Determine the [X, Y] coordinate at the center of the cell enclosing the given text.  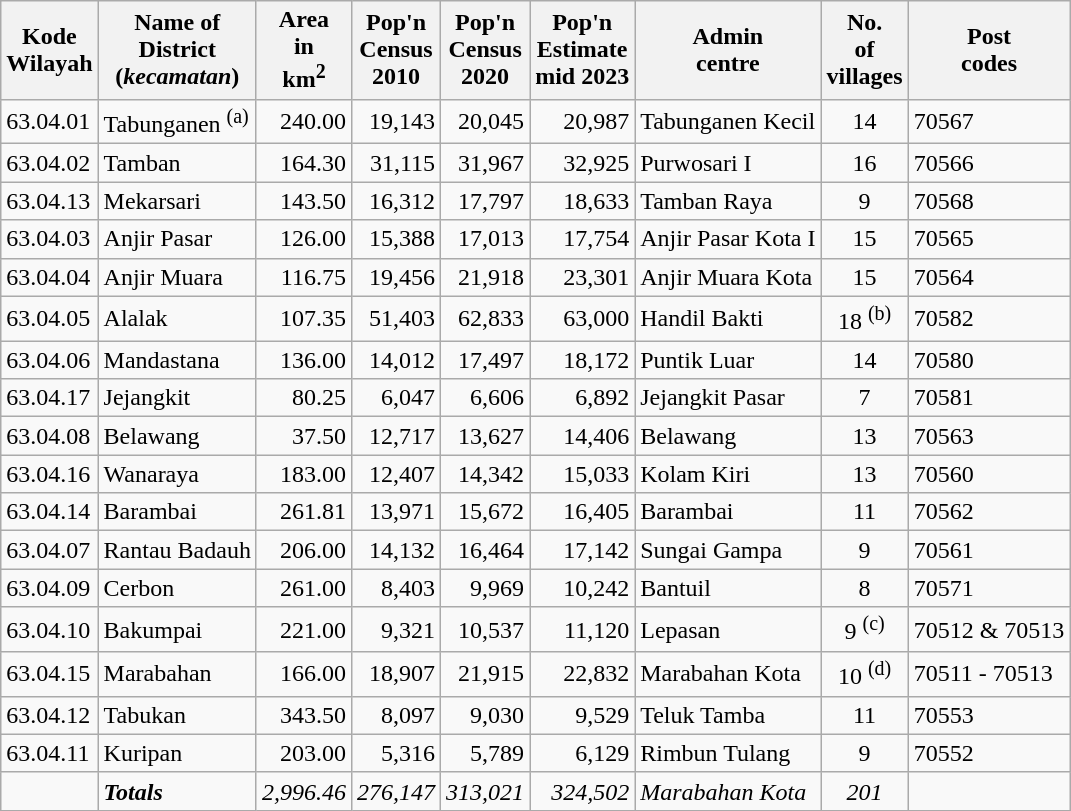
15,388 [396, 239]
63.04.17 [50, 398]
70560 [989, 474]
164.30 [304, 163]
20,045 [486, 122]
8 [864, 588]
22,832 [582, 674]
13,627 [486, 436]
8,403 [396, 588]
70580 [989, 360]
9,030 [486, 715]
9,529 [582, 715]
14,012 [396, 360]
11,120 [582, 630]
Anjir Muara [177, 277]
63.04.14 [50, 512]
201 [864, 791]
70562 [989, 512]
143.50 [304, 201]
10 (d) [864, 674]
Anjir Pasar [177, 239]
9 (c) [864, 630]
63.04.09 [50, 588]
Jejangkit Pasar [728, 398]
12,407 [396, 474]
21,918 [486, 277]
Anjir Pasar Kota I [728, 239]
261.81 [304, 512]
70581 [989, 398]
Bantuil [728, 588]
18 (b) [864, 318]
15,672 [486, 512]
16 [864, 163]
Purwosari I [728, 163]
63.04.05 [50, 318]
6,129 [582, 753]
63.04.11 [50, 753]
Rantau Badauh [177, 550]
18,907 [396, 674]
18,172 [582, 360]
5,789 [486, 753]
63,000 [582, 318]
6,606 [486, 398]
63.04.16 [50, 474]
Area in km2 [304, 50]
240.00 [304, 122]
70582 [989, 318]
Mandastana [177, 360]
63.04.06 [50, 360]
107.35 [304, 318]
70512 & 70513 [989, 630]
10,242 [582, 588]
31,967 [486, 163]
Tabunganen (a) [177, 122]
13,971 [396, 512]
16,405 [582, 512]
63.04.04 [50, 277]
63.04.15 [50, 674]
Jejangkit [177, 398]
37.50 [304, 436]
9,969 [486, 588]
63.04.01 [50, 122]
Kuripan [177, 753]
221.00 [304, 630]
Totals [177, 791]
12,717 [396, 436]
70567 [989, 122]
32,925 [582, 163]
17,754 [582, 239]
70552 [989, 753]
17,142 [582, 550]
80.25 [304, 398]
2,996.46 [304, 791]
19,143 [396, 122]
Pop'nEstimatemid 2023 [582, 50]
Tamban [177, 163]
20,987 [582, 122]
Wanaraya [177, 474]
166.00 [304, 674]
183.00 [304, 474]
19,456 [396, 277]
126.00 [304, 239]
51,403 [396, 318]
14,406 [582, 436]
Admincentre [728, 50]
Tabukan [177, 715]
Postcodes [989, 50]
63.04.12 [50, 715]
Handil Bakti [728, 318]
21,915 [486, 674]
70565 [989, 239]
Rimbun Tulang [728, 753]
63.04.13 [50, 201]
14,132 [396, 550]
31,115 [396, 163]
70564 [989, 277]
Kolam Kiri [728, 474]
23,301 [582, 277]
9,321 [396, 630]
7 [864, 398]
No. ofvillages [864, 50]
17,013 [486, 239]
63.04.08 [50, 436]
8,097 [396, 715]
6,047 [396, 398]
206.00 [304, 550]
17,797 [486, 201]
Tamban Raya [728, 201]
16,312 [396, 201]
70571 [989, 588]
70561 [989, 550]
Kode Wilayah [50, 50]
324,502 [582, 791]
Marabahan [177, 674]
70511 - 70513 [989, 674]
Name ofDistrict(kecamatan) [177, 50]
Anjir Muara Kota [728, 277]
70566 [989, 163]
63.04.10 [50, 630]
10,537 [486, 630]
Tabunganen Kecil [728, 122]
261.00 [304, 588]
Puntik Luar [728, 360]
15,033 [582, 474]
63.04.07 [50, 550]
63.04.02 [50, 163]
Cerbon [177, 588]
14,342 [486, 474]
Teluk Tamba [728, 715]
70563 [989, 436]
313,021 [486, 791]
Bakumpai [177, 630]
17,497 [486, 360]
Lepasan [728, 630]
62,833 [486, 318]
203.00 [304, 753]
5,316 [396, 753]
Mekarsari [177, 201]
70568 [989, 201]
63.04.03 [50, 239]
Alalak [177, 318]
343.50 [304, 715]
Sungai Gampa [728, 550]
136.00 [304, 360]
Pop'nCensus2010 [396, 50]
6,892 [582, 398]
276,147 [396, 791]
16,464 [486, 550]
18,633 [582, 201]
70553 [989, 715]
Pop'nCensus2020 [486, 50]
116.75 [304, 277]
